From the cell containing the given text, extract its center point as (x, y) coordinate. 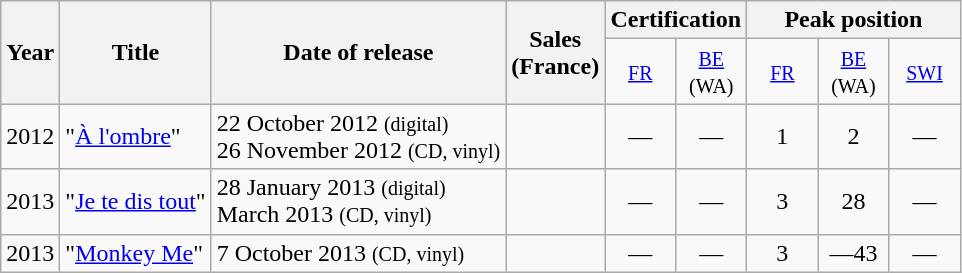
Sales (France) (556, 52)
—43 (854, 253)
Date of release (358, 52)
2 (854, 136)
28 January 2013 (digital) March 2013 (CD, vinyl) (358, 202)
Year (30, 52)
2012 (30, 136)
SWI (924, 72)
7 October 2013 (CD, vinyl) (358, 253)
"À l'ombre" (136, 136)
Title (136, 52)
1 (782, 136)
22 October 2012 (digital) 26 November 2012 (CD, vinyl) (358, 136)
Certification (676, 20)
"Je te dis tout" (136, 202)
28 (854, 202)
Peak position (854, 20)
"Monkey Me" (136, 253)
